Locate the cell with the specified text and output its [x, y] center coordinate. 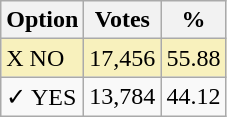
Votes [122, 20]
✓ YES [42, 97]
Option [42, 20]
13,784 [122, 97]
% [194, 20]
55.88 [194, 58]
17,456 [122, 58]
X NO [42, 58]
44.12 [194, 97]
